Return [X, Y] of the center of cell containing provided text 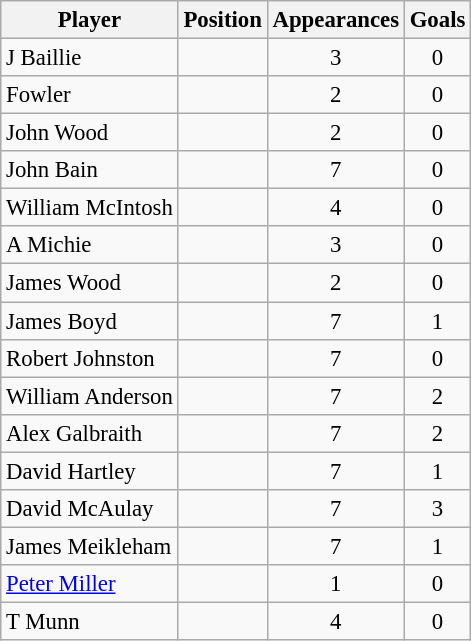
John Wood [90, 133]
David McAulay [90, 509]
Alex Galbraith [90, 433]
James Wood [90, 283]
Player [90, 20]
James Boyd [90, 321]
A Michie [90, 245]
Position [222, 20]
J Baillie [90, 58]
William McIntosh [90, 208]
Peter Miller [90, 584]
Goals [437, 20]
John Bain [90, 170]
Robert Johnston [90, 358]
James Meikleham [90, 546]
Appearances [336, 20]
David Hartley [90, 471]
Fowler [90, 95]
William Anderson [90, 396]
T Munn [90, 621]
